From the cell containing the given text, extract its center point as [X, Y] coordinate. 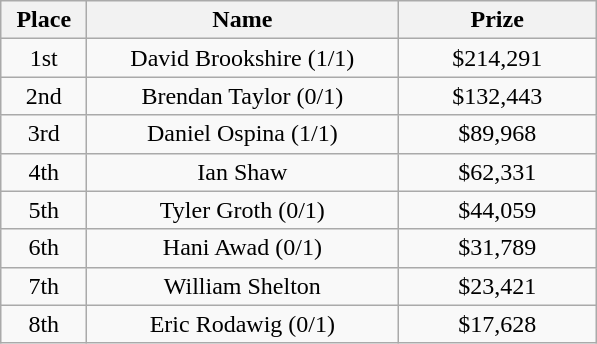
7th [44, 286]
3rd [44, 134]
Daniel Ospina (1/1) [242, 134]
Hani Awad (0/1) [242, 248]
Brendan Taylor (0/1) [242, 96]
$23,421 [498, 286]
Name [242, 20]
2nd [44, 96]
5th [44, 210]
$31,789 [498, 248]
Tyler Groth (0/1) [242, 210]
$214,291 [498, 58]
$44,059 [498, 210]
$62,331 [498, 172]
Prize [498, 20]
8th [44, 324]
$17,628 [498, 324]
David Brookshire (1/1) [242, 58]
Place [44, 20]
$132,443 [498, 96]
1st [44, 58]
Eric Rodawig (0/1) [242, 324]
6th [44, 248]
Ian Shaw [242, 172]
$89,968 [498, 134]
4th [44, 172]
William Shelton [242, 286]
